Return [x, y] of the center of cell containing provided text 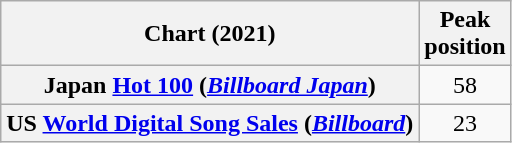
23 [465, 123]
Peakposition [465, 34]
US World Digital Song Sales (Billboard) [210, 123]
Chart (2021) [210, 34]
58 [465, 85]
Japan Hot 100 (Billboard Japan) [210, 85]
